For the text-containing cell, return its midpoint in (x, y) coordinate format. 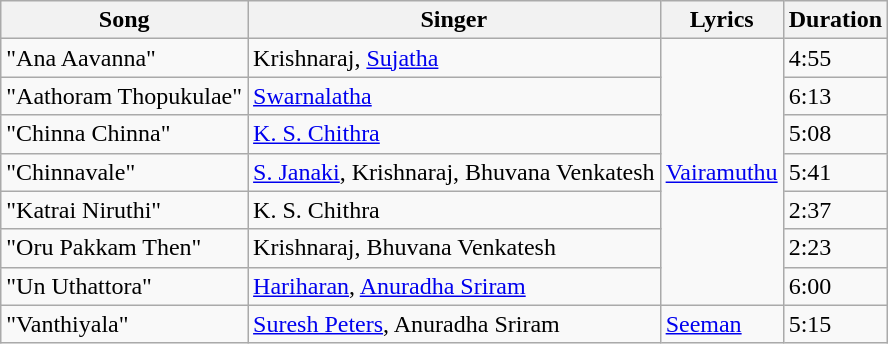
Krishnaraj, Bhuvana Venkatesh (454, 248)
"Chinna Chinna" (124, 134)
6:13 (835, 96)
Swarnalatha (454, 96)
Song (124, 20)
S. Janaki, Krishnaraj, Bhuvana Venkatesh (454, 172)
2:23 (835, 248)
5:08 (835, 134)
Duration (835, 20)
Hariharan, Anuradha Sriram (454, 286)
5:15 (835, 324)
"Aathoram Thopukulae" (124, 96)
6:00 (835, 286)
Singer (454, 20)
Seeman (722, 324)
5:41 (835, 172)
"Katrai Niruthi" (124, 210)
"Un Uthattora" (124, 286)
2:37 (835, 210)
Krishnaraj, Sujatha (454, 58)
4:55 (835, 58)
Vairamuthu (722, 172)
"Oru Pakkam Then" (124, 248)
"Ana Aavanna" (124, 58)
Lyrics (722, 20)
Suresh Peters, Anuradha Sriram (454, 324)
"Vanthiyala" (124, 324)
"Chinnavale" (124, 172)
